Search for the cell housing the specified text and yield its [X, Y] center coordinate. 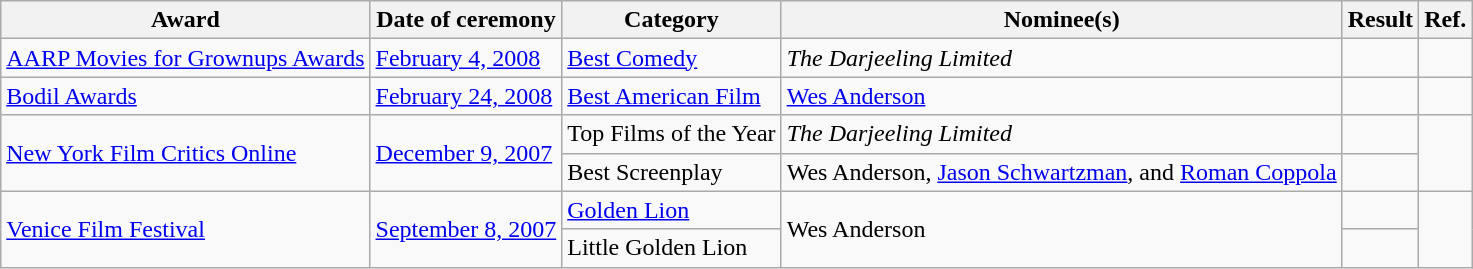
Result [1380, 20]
Venice Film Festival [186, 229]
Little Golden Lion [672, 248]
Category [672, 20]
December 9, 2007 [466, 153]
Best Comedy [672, 58]
Ref. [1446, 20]
Best American Film [672, 96]
Bodil Awards [186, 96]
Date of ceremony [466, 20]
Best Screenplay [672, 172]
February 4, 2008 [466, 58]
September 8, 2007 [466, 229]
Golden Lion [672, 210]
New York Film Critics Online [186, 153]
February 24, 2008 [466, 96]
Wes Anderson, Jason Schwartzman, and Roman Coppola [1062, 172]
Top Films of the Year [672, 134]
Nominee(s) [1062, 20]
Award [186, 20]
AARP Movies for Grownups Awards [186, 58]
